Find where the given text appears and provide that cell's center as (x, y) coordinate. 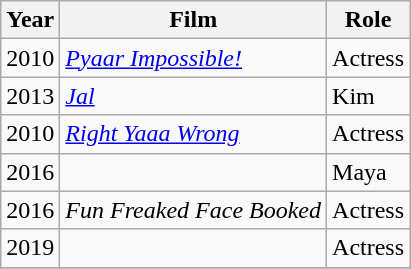
Year (30, 20)
2019 (30, 248)
Film (194, 20)
Fun Freaked Face Booked (194, 210)
Role (368, 20)
2013 (30, 96)
Maya (368, 172)
Right Yaaa Wrong (194, 134)
Jal (194, 96)
Pyaar Impossible! (194, 58)
Kim (368, 96)
